Output the [x, y] coordinate of the center of the cell containing the given text.  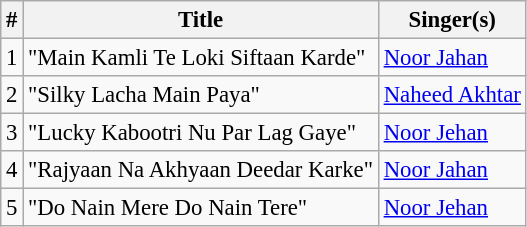
Naheed Akhtar [452, 95]
"Silky Lacha Main Paya" [201, 95]
"Rajyaan Na Akhyaan Deedar Karke" [201, 170]
"Main Kamli Te Loki Siftaan Karde" [201, 58]
1 [12, 58]
5 [12, 208]
# [12, 20]
"Do Nain Mere Do Nain Tere" [201, 208]
Singer(s) [452, 20]
2 [12, 95]
3 [12, 133]
Title [201, 20]
"Lucky Kabootri Nu Par Lag Gaye" [201, 133]
4 [12, 170]
